Identify which cell holds the provided text, then report its (x, y) central coordinate. 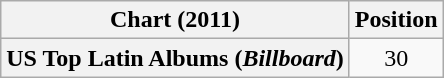
US Top Latin Albums (Billboard) (176, 58)
Position (396, 20)
Chart (2011) (176, 20)
30 (396, 58)
